From the cell containing the given text, extract its center point as (x, y) coordinate. 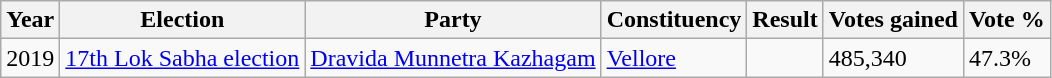
485,340 (893, 58)
Dravida Munnetra Kazhagam (453, 58)
Result (785, 20)
47.3% (1006, 58)
17th Lok Sabha election (182, 58)
Year (30, 20)
Vellore (674, 58)
2019 (30, 58)
Vote % (1006, 20)
Votes gained (893, 20)
Election (182, 20)
Party (453, 20)
Constituency (674, 20)
